Return (x, y) of the center of cell containing provided text 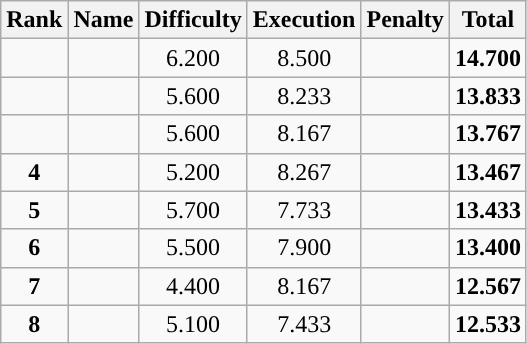
8.500 (304, 58)
13.767 (488, 134)
6.200 (193, 58)
5.700 (193, 210)
5.200 (193, 172)
14.700 (488, 58)
7 (34, 286)
13.467 (488, 172)
12.567 (488, 286)
5.500 (193, 248)
Total (488, 20)
8.267 (304, 172)
8 (34, 324)
Rank (34, 20)
13.833 (488, 96)
6 (34, 248)
Penalty (405, 20)
5.100 (193, 324)
8.233 (304, 96)
13.433 (488, 210)
7.900 (304, 248)
12.533 (488, 324)
4 (34, 172)
Execution (304, 20)
13.400 (488, 248)
Difficulty (193, 20)
4.400 (193, 286)
7.733 (304, 210)
5 (34, 210)
Name (104, 20)
7.433 (304, 324)
